Return (X, Y) of the center of cell containing provided text 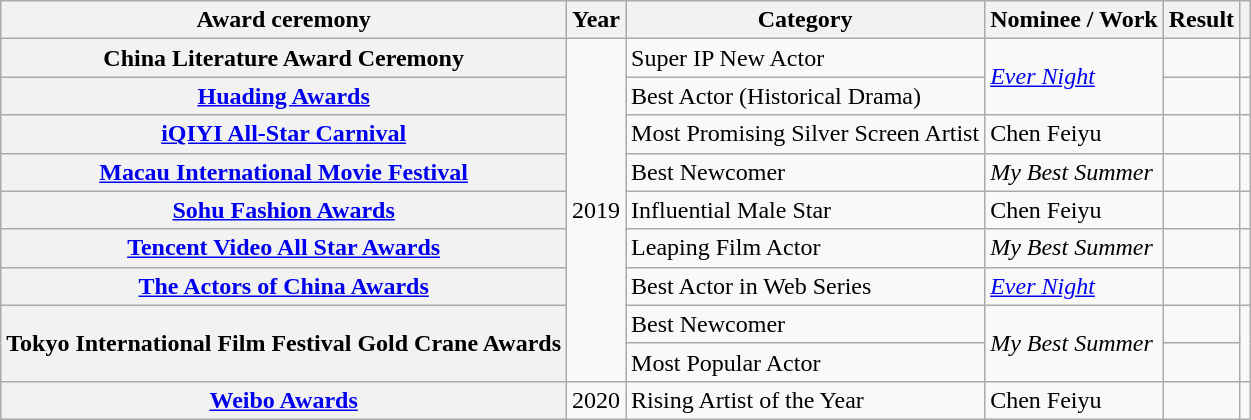
Most Popular Actor (806, 362)
Sohu Fashion Awards (284, 210)
Weibo Awards (284, 400)
Category (806, 20)
2020 (596, 400)
Influential Male Star (806, 210)
Rising Artist of the Year (806, 400)
Tokyo International Film Festival Gold Crane Awards (284, 343)
The Actors of China Awards (284, 286)
Best Actor (Historical Drama) (806, 96)
Most Promising Silver Screen Artist (806, 134)
2019 (596, 210)
iQIYI All-Star Carnival (284, 134)
Result (1201, 20)
Year (596, 20)
Best Actor in Web Series (806, 286)
Super IP New Actor (806, 58)
Huading Awards (284, 96)
Macau International Movie Festival (284, 172)
Tencent Video All Star Awards (284, 248)
Leaping Film Actor (806, 248)
Nominee / Work (1074, 20)
Award ceremony (284, 20)
China Literature Award Ceremony (284, 58)
